Provide the [x, y] coordinate of the cell's center where the given text is located.  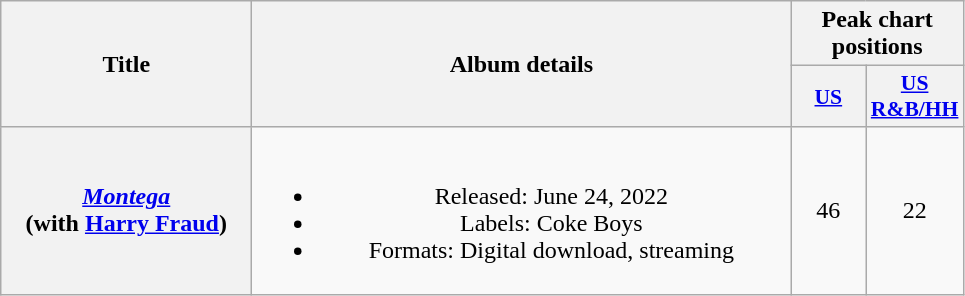
Title [126, 64]
Released: June 24, 2022Labels: Coke BoysFormats: Digital download, streaming [522, 210]
USR&B/HH [915, 96]
Montega(with Harry Fraud) [126, 210]
Peak chart positions [878, 34]
US [828, 96]
46 [828, 210]
Album details [522, 64]
22 [915, 210]
